Provide the (x, y) coordinate of the cell's center where the given text is located.  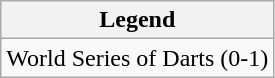
World Series of Darts (0-1) (138, 58)
Legend (138, 20)
